Scan for the cell matching the given text and deliver its (x, y) coordinate at center. 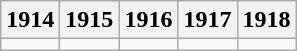
1915 (90, 20)
1914 (30, 20)
1917 (208, 20)
1918 (266, 20)
1916 (148, 20)
